Find where the given text appears and provide that cell's center as [X, Y] coordinate. 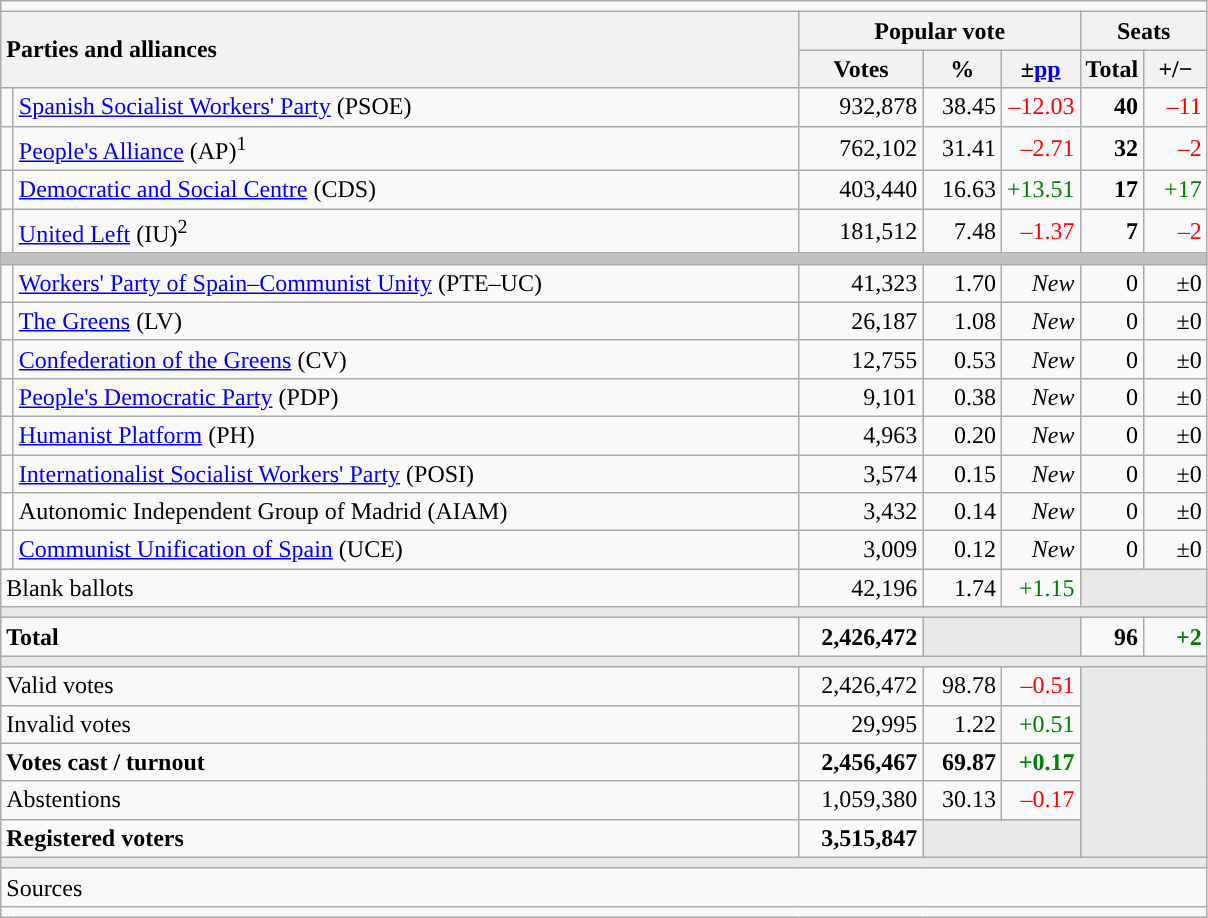
Votes [861, 69]
31.41 [962, 148]
Invalid votes [400, 724]
People's Democratic Party (PDP) [406, 397]
17 [1112, 190]
26,187 [861, 321]
1.22 [962, 724]
3,515,847 [861, 838]
32 [1112, 148]
1.74 [962, 588]
Confederation of the Greens (CV) [406, 359]
Communist Unification of Spain (UCE) [406, 550]
–12.03 [1040, 107]
Workers' Party of Spain–Communist Unity (PTE–UC) [406, 283]
Popular vote [940, 31]
Seats [1144, 31]
932,878 [861, 107]
Votes cast / turnout [400, 762]
1.70 [962, 283]
1,059,380 [861, 800]
0.14 [962, 512]
0.12 [962, 550]
0.20 [962, 435]
Parties and alliances [400, 50]
+2 [1176, 637]
30.13 [962, 800]
3,009 [861, 550]
42,196 [861, 588]
2,456,467 [861, 762]
Registered voters [400, 838]
+13.51 [1040, 190]
98.78 [962, 686]
–11 [1176, 107]
Spanish Socialist Workers' Party (PSOE) [406, 107]
Democratic and Social Centre (CDS) [406, 190]
69.87 [962, 762]
% [962, 69]
16.63 [962, 190]
0.15 [962, 474]
12,755 [861, 359]
41,323 [861, 283]
Internationalist Socialist Workers' Party (POSI) [406, 474]
3,432 [861, 512]
+/− [1176, 69]
1.08 [962, 321]
Humanist Platform (PH) [406, 435]
Sources [604, 887]
4,963 [861, 435]
38.45 [962, 107]
762,102 [861, 148]
±pp [1040, 69]
United Left (IU)2 [406, 232]
181,512 [861, 232]
Autonomic Independent Group of Madrid (AIAM) [406, 512]
+0.51 [1040, 724]
40 [1112, 107]
29,995 [861, 724]
People's Alliance (AP)1 [406, 148]
+17 [1176, 190]
–2.71 [1040, 148]
+1.15 [1040, 588]
0.53 [962, 359]
Abstentions [400, 800]
Blank ballots [400, 588]
9,101 [861, 397]
96 [1112, 637]
7.48 [962, 232]
The Greens (LV) [406, 321]
0.38 [962, 397]
–0.17 [1040, 800]
403,440 [861, 190]
7 [1112, 232]
Valid votes [400, 686]
–1.37 [1040, 232]
–0.51 [1040, 686]
3,574 [861, 474]
+0.17 [1040, 762]
